Extract the [x, y] coordinate from the center of the cell holding the provided text.  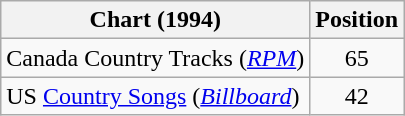
Chart (1994) [156, 20]
Position [357, 20]
Canada Country Tracks (RPM) [156, 58]
US Country Songs (Billboard) [156, 96]
65 [357, 58]
42 [357, 96]
